Extract the (X, Y) coordinate from the center of the cell holding the provided text.  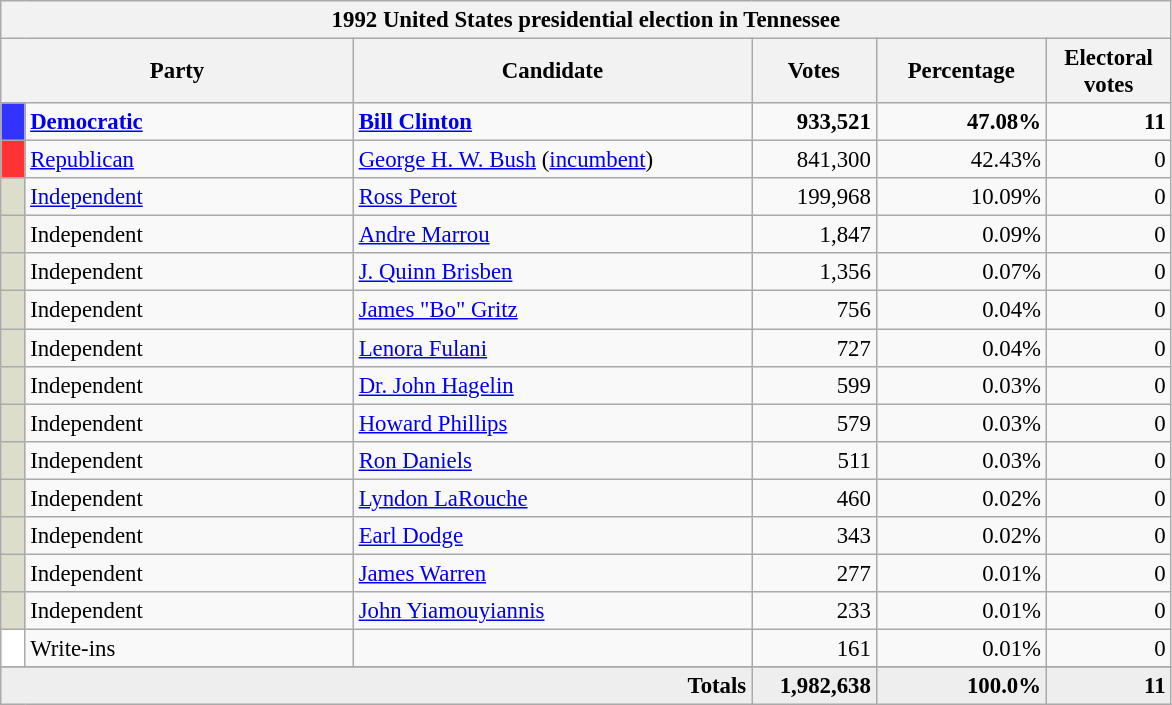
841,300 (814, 160)
Candidate (552, 72)
161 (814, 648)
10.09% (961, 197)
100.0% (961, 686)
Votes (814, 72)
1,982,638 (814, 686)
0.07% (961, 273)
Democratic (189, 122)
Lyndon LaRouche (552, 498)
579 (814, 423)
Ron Daniels (552, 460)
Write-ins (189, 648)
756 (814, 310)
277 (814, 573)
1,847 (814, 235)
727 (814, 348)
343 (814, 536)
James "Bo" Gritz (552, 310)
J. Quinn Brisben (552, 273)
John Yiamouyiannis (552, 611)
George H. W. Bush (incumbent) (552, 160)
Bill Clinton (552, 122)
1,356 (814, 273)
599 (814, 385)
Totals (376, 686)
Electoral votes (1108, 72)
Party (178, 72)
460 (814, 498)
Ross Perot (552, 197)
Lenora Fulani (552, 348)
Andre Marrou (552, 235)
Percentage (961, 72)
Republican (189, 160)
Earl Dodge (552, 536)
47.08% (961, 122)
511 (814, 460)
199,968 (814, 197)
42.43% (961, 160)
0.09% (961, 235)
Dr. John Hagelin (552, 385)
James Warren (552, 573)
933,521 (814, 122)
Howard Phillips (552, 423)
233 (814, 611)
1992 United States presidential election in Tennessee (586, 20)
